Extract the [X, Y] coordinate from the center of the cell holding the provided text.  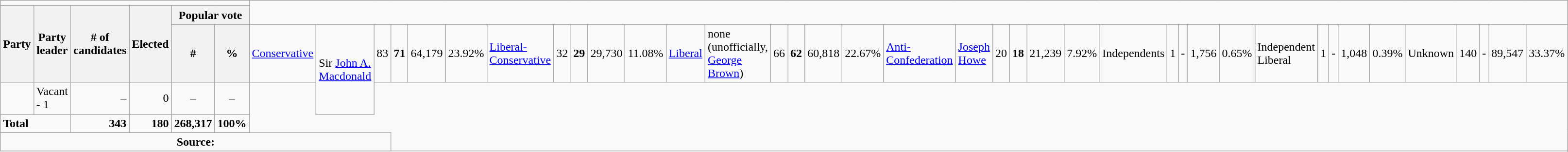
29 [579, 54]
# [193, 54]
1,756 [1204, 54]
32 [562, 54]
Liberal [685, 54]
33.37% [1547, 54]
268,317 [193, 123]
Sir John A. Macdonald [345, 69]
Joseph Howe [974, 54]
11.08% [646, 54]
60,818 [824, 54]
Elected [151, 44]
100% [232, 123]
71 [399, 54]
# ofcandidates [100, 44]
180 [151, 123]
64,179 [426, 54]
Unknown [1431, 54]
66 [779, 54]
23.92% [466, 54]
Party [17, 44]
Total [36, 123]
83 [383, 54]
22.67% [863, 54]
0.65% [1237, 54]
7.92% [1082, 54]
none (unofficially, George Brown) [737, 54]
Conservative [283, 54]
62 [797, 54]
0 [151, 98]
343 [100, 123]
29,730 [606, 54]
% [232, 54]
Vacant - 1 [52, 98]
1,048 [1354, 54]
140 [1468, 54]
Popular vote [210, 15]
Independents [1134, 54]
Anti-Confederation [920, 54]
Source: [196, 142]
18 [1018, 54]
20 [1001, 54]
0.39% [1387, 54]
89,547 [1508, 54]
Party leader [52, 44]
Independent Liberal [1286, 54]
21,239 [1045, 54]
Liberal-Conservative [520, 54]
